Provide the (X, Y) coordinate of the cell's center where the given text is located.  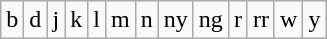
rr (260, 20)
j (56, 20)
l (97, 20)
ny (176, 20)
r (238, 20)
y (314, 20)
k (76, 20)
d (36, 20)
n (146, 20)
b (12, 20)
m (120, 20)
ng (210, 20)
w (288, 20)
